Capture the cell that displays the provided text and extract its (X, Y) central coordinate. 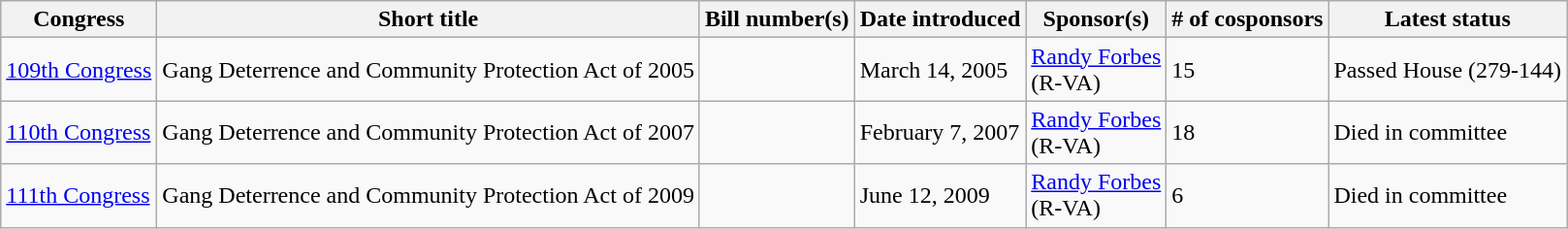
June 12, 2009 (941, 196)
Latest status (1448, 19)
February 7, 2007 (941, 132)
Bill number(s) (777, 19)
Date introduced (941, 19)
110th Congress (80, 132)
109th Congress (80, 70)
March 14, 2005 (941, 70)
# of cosponsors (1247, 19)
Short title (429, 19)
Sponsor(s) (1096, 19)
111th Congress (80, 196)
Gang Deterrence and Community Protection Act of 2005 (429, 70)
Gang Deterrence and Community Protection Act of 2007 (429, 132)
6 (1247, 196)
Passed House (279-144) (1448, 70)
Congress (80, 19)
18 (1247, 132)
15 (1247, 70)
Gang Deterrence and Community Protection Act of 2009 (429, 196)
